Output the (x, y) coordinate of the center of the cell containing the given text.  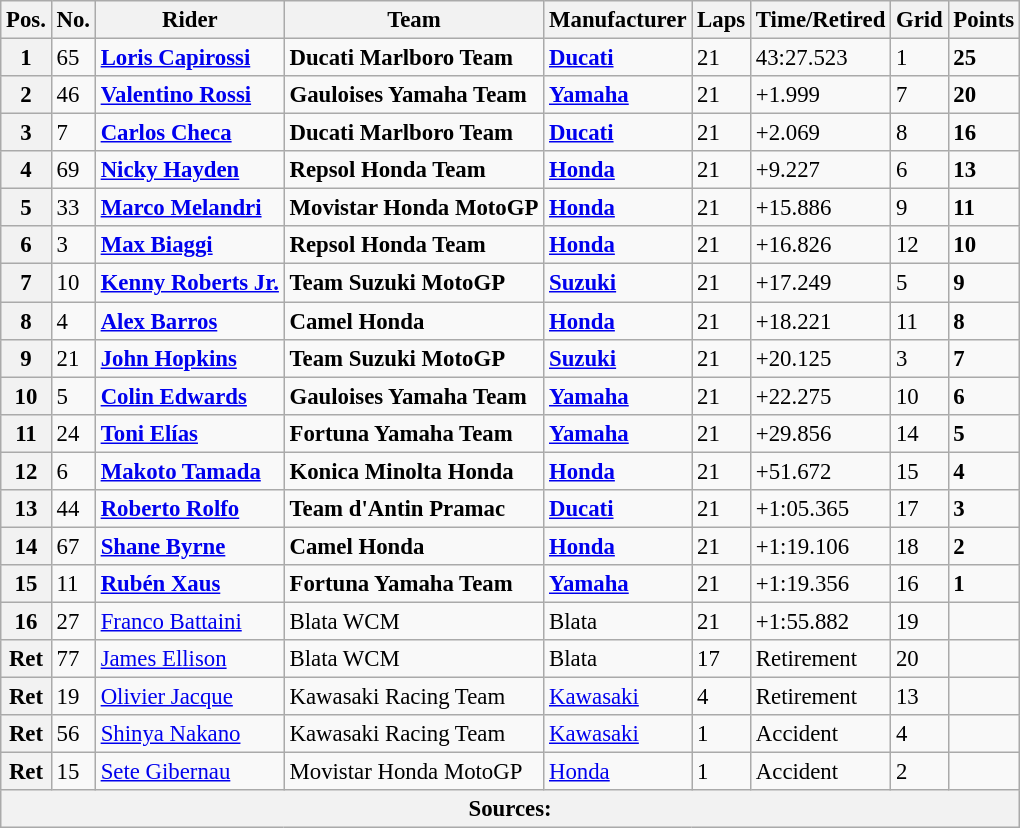
67 (73, 546)
65 (73, 58)
+20.125 (821, 358)
Alex Barros (190, 321)
+2.069 (821, 133)
+1:19.106 (821, 546)
46 (73, 95)
Kenny Roberts Jr. (190, 283)
Pos. (26, 20)
Colin Edwards (190, 396)
Sete Gibernau (190, 772)
+1:05.365 (821, 509)
Konica Minolta Honda (414, 471)
James Ellison (190, 659)
Team d'Antin Pramac (414, 509)
Sources: (510, 809)
Manufacturer (618, 20)
44 (73, 509)
Laps (722, 20)
25 (984, 58)
Time/Retired (821, 20)
33 (73, 208)
Loris Capirossi (190, 58)
Toni Elías (190, 433)
+16.826 (821, 245)
Nicky Hayden (190, 170)
Valentino Rossi (190, 95)
24 (73, 433)
+15.886 (821, 208)
John Hopkins (190, 358)
Olivier Jacque (190, 697)
27 (73, 621)
43:27.523 (821, 58)
+18.221 (821, 321)
Carlos Checa (190, 133)
Rubén Xaus (190, 584)
+9.227 (821, 170)
Points (984, 20)
Roberto Rolfo (190, 509)
+22.275 (821, 396)
+29.856 (821, 433)
Team (414, 20)
Max Biaggi (190, 245)
Makoto Tamada (190, 471)
+1:19.356 (821, 584)
69 (73, 170)
18 (920, 546)
Franco Battaini (190, 621)
Marco Melandri (190, 208)
Rider (190, 20)
+1:55.882 (821, 621)
Shane Byrne (190, 546)
No. (73, 20)
+17.249 (821, 283)
56 (73, 734)
Shinya Nakano (190, 734)
Grid (920, 20)
+51.672 (821, 471)
+1.999 (821, 95)
77 (73, 659)
